Return the (x, y) coordinate for the center point of the cell that contains the specified text.  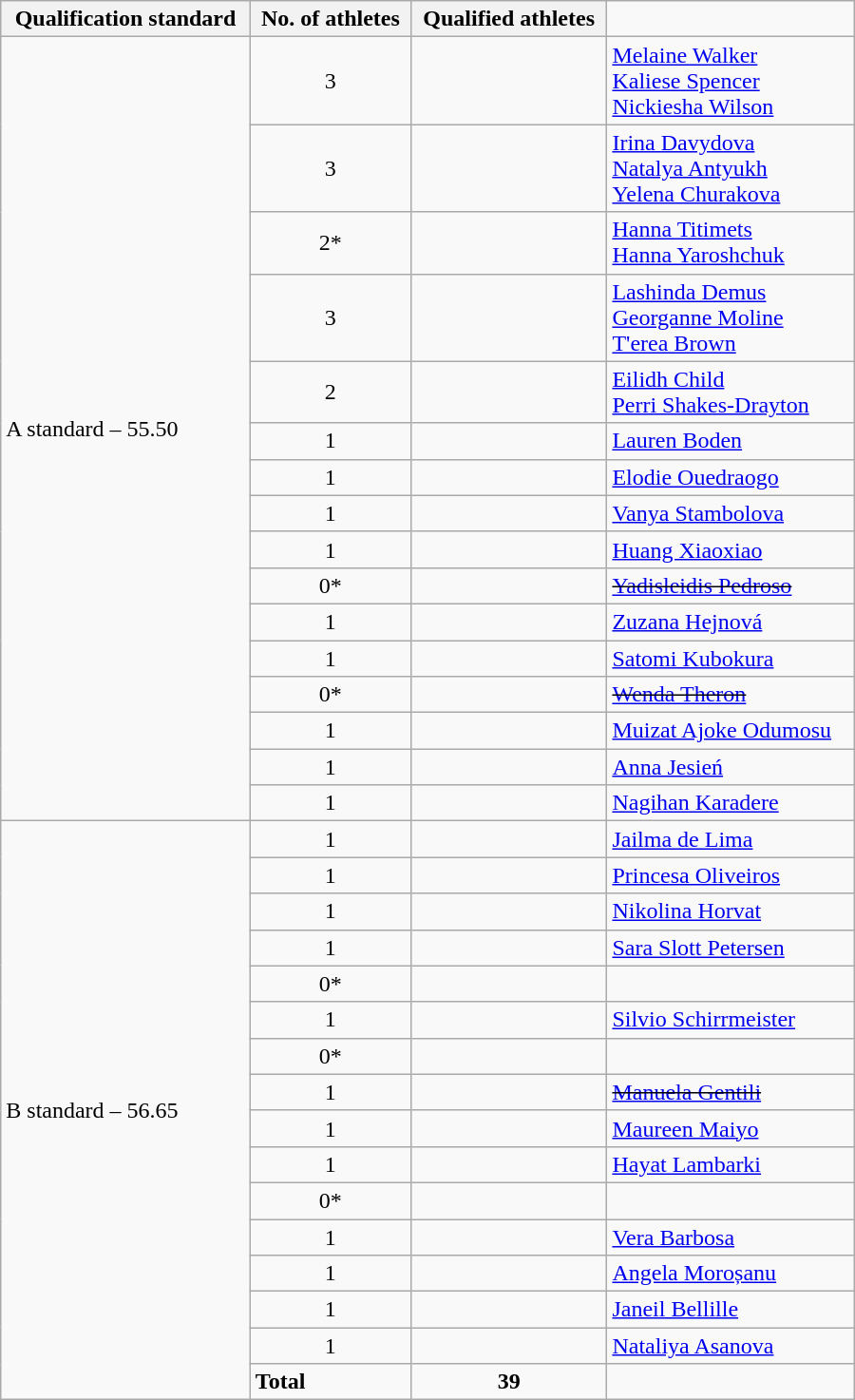
Nagihan Karadere (731, 803)
Yadisleidis Pedroso (731, 585)
Total (331, 1382)
Princesa Oliveiros (731, 875)
Vera Barbosa (731, 1237)
Irina DavydovaNatalya AntyukhYelena Churakova (731, 168)
Nikolina Horvat (731, 911)
Lauren Boden (731, 441)
Lashinda DemusGeorganne MolineT'erea Brown (731, 317)
Vanya Stambolova (731, 513)
B standard – 56.65 (125, 1110)
Wenda Theron (731, 695)
Eilidh ChildPerri Shakes-Drayton (731, 392)
Angela Moroșanu (731, 1274)
2* (331, 243)
Huang Xiaoxiao (731, 549)
Maureen Maiyo (731, 1128)
Hayat Lambarki (731, 1164)
Anna Jesień (731, 767)
A standard – 55.50 (125, 430)
2 (331, 392)
Qualified athletes (508, 19)
Janeil Bellille (731, 1310)
Manuela Gentili (731, 1092)
Silvio Schirrmeister (731, 1020)
Nataliya Asanova (731, 1346)
Satomi Kubokura (731, 659)
No. of athletes (331, 19)
Sara Slott Petersen (731, 948)
Hanna TitimetsHanna Yaroshchuk (731, 243)
Melaine WalkerKaliese SpencerNickiesha Wilson (731, 81)
39 (508, 1382)
Zuzana Hejnová (731, 622)
Elodie Ouedraogo (731, 477)
Qualification standard (125, 19)
Jailma de Lima (731, 839)
Muizat Ajoke Odumosu (731, 731)
